Locate the cell with the specified text and output its [x, y] center coordinate. 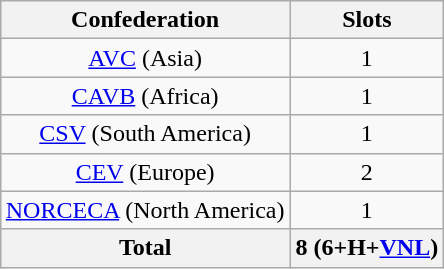
8 (6+H+VNL) [367, 248]
Total [145, 248]
CEV (Europe) [145, 172]
2 [367, 172]
Slots [367, 20]
AVC (Asia) [145, 58]
NORCECA (North America) [145, 210]
Confederation [145, 20]
CSV (South America) [145, 134]
CAVB (Africa) [145, 96]
